Locate the cell with the specified text and output its (x, y) center coordinate. 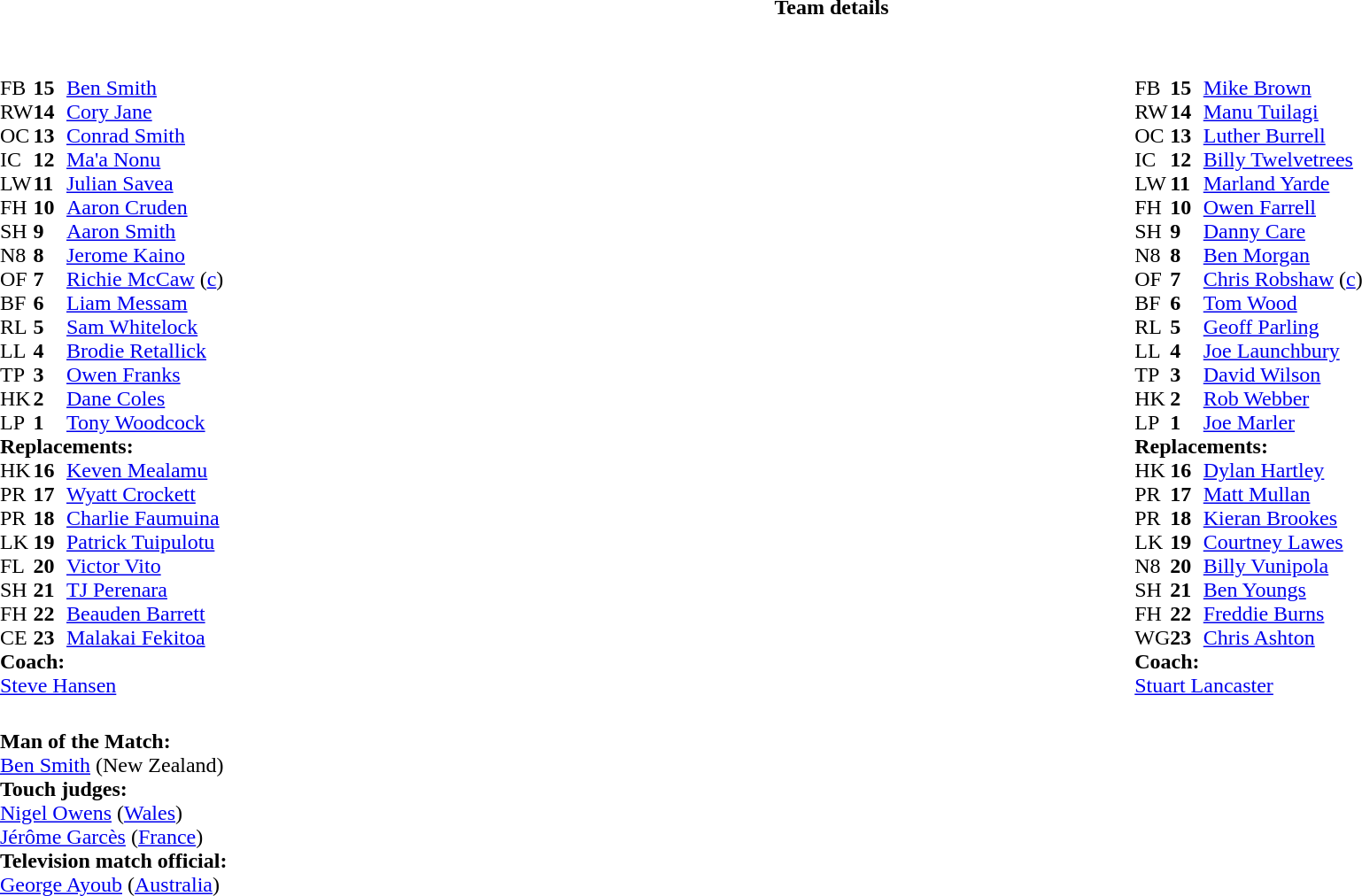
Wyatt Crockett (145, 494)
Stuart Lancaster (1249, 685)
Julian Savea (145, 184)
TJ Perenara (145, 590)
Patrick Tuipulotu (145, 542)
Dane Coles (145, 398)
Liam Messam (145, 303)
Victor Vito (145, 567)
Richie McCaw (c) (145, 280)
Ben Smith (145, 89)
Aaron Smith (145, 232)
Keven Mealamu (145, 471)
Conrad Smith (145, 136)
Steve Hansen (112, 685)
Sam Whitelock (145, 328)
Jerome Kaino (145, 255)
Owen Franks (145, 375)
Malakai Fekitoa (145, 637)
Tony Woodcock (145, 423)
CE (17, 637)
WG (1152, 637)
Cory Jane (145, 112)
Charlie Faumuina (145, 519)
Brodie Retallick (145, 351)
Ma'a Nonu (145, 159)
Beauden Barrett (145, 614)
FL (17, 567)
Aaron Cruden (145, 207)
